From the cell containing the given text, extract its center point as (X, Y) coordinate. 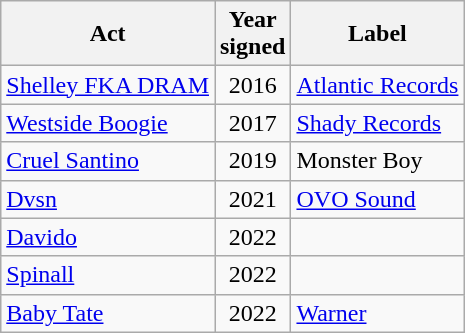
Spinall (108, 275)
2019 (252, 161)
Year signed (252, 34)
2017 (252, 123)
Westside Boogie (108, 123)
OVO Sound (378, 199)
2016 (252, 85)
2021 (252, 199)
Monster Boy (378, 161)
Baby Tate (108, 313)
Warner (378, 313)
Label (378, 34)
Act (108, 34)
Shelley FKA DRAM (108, 85)
Davido (108, 237)
Dvsn (108, 199)
Cruel Santino (108, 161)
Shady Records (378, 123)
Atlantic Records (378, 85)
